Scan for the cell matching the given text and deliver its [X, Y] coordinate at center. 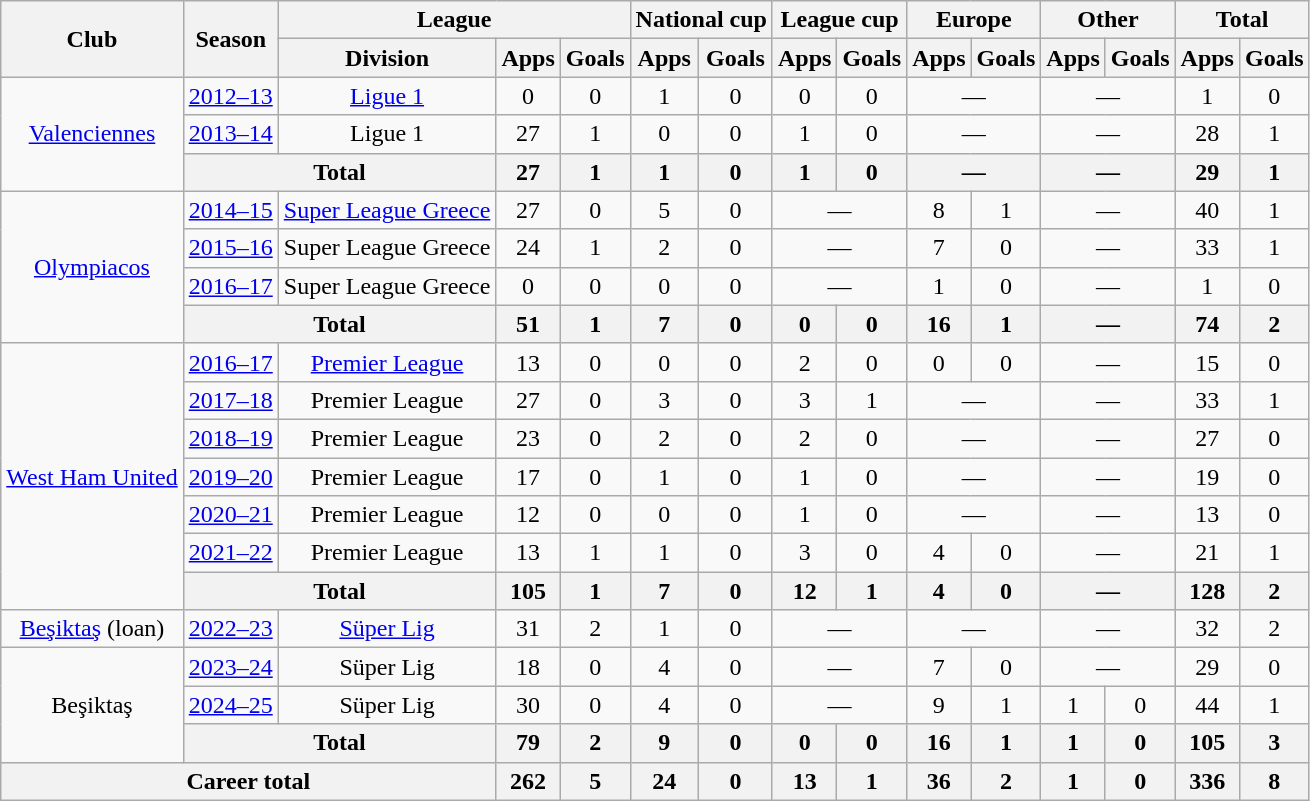
Club [92, 39]
2022–23 [230, 629]
23 [528, 438]
128 [1207, 591]
2014–15 [230, 210]
79 [528, 743]
Beşiktaş (loan) [92, 629]
Olympiacos [92, 267]
51 [528, 324]
2019–20 [230, 477]
2012–13 [230, 96]
17 [528, 477]
2018–19 [230, 438]
2017–18 [230, 400]
18 [528, 667]
2021–22 [230, 553]
262 [528, 781]
31 [528, 629]
Other [1108, 20]
28 [1207, 134]
30 [528, 705]
74 [1207, 324]
2020–21 [230, 515]
19 [1207, 477]
Europe [974, 20]
336 [1207, 781]
League cup [839, 20]
League [454, 20]
15 [1207, 362]
Season [230, 39]
Beşiktaş [92, 705]
Division [387, 58]
2015–16 [230, 248]
West Ham United [92, 476]
40 [1207, 210]
2024–25 [230, 705]
Valenciennes [92, 134]
National cup [701, 20]
21 [1207, 553]
36 [939, 781]
2023–24 [230, 667]
44 [1207, 705]
32 [1207, 629]
Career total [248, 781]
2013–14 [230, 134]
